Provide the [X, Y] coordinate of the cell's center where the given text is located.  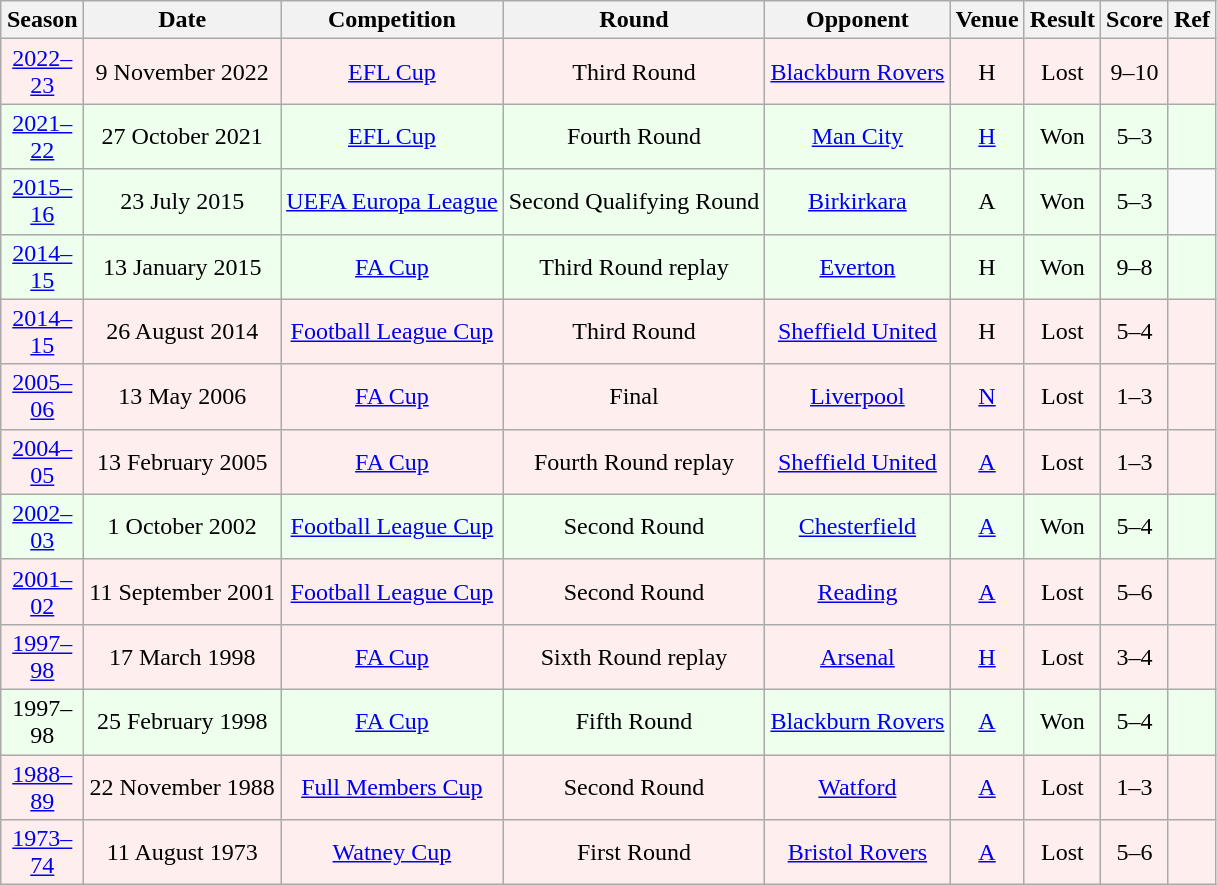
Season [42, 20]
Round [634, 20]
25 February 1998 [182, 722]
Watford [858, 786]
Birkirkara [858, 202]
First Round [634, 852]
Liverpool [858, 396]
13 February 2005 [182, 462]
2022–23 [42, 72]
Competition [392, 20]
Chesterfield [858, 526]
1988–89 [42, 786]
Second Qualifying Round [634, 202]
22 November 1988 [182, 786]
Man City [858, 136]
Venue [987, 20]
13 January 2015 [182, 266]
Result [1062, 20]
13 May 2006 [182, 396]
2002–03 [42, 526]
Bristol Rovers [858, 852]
2005–06 [42, 396]
11 August 1973 [182, 852]
Fourth Round replay [634, 462]
Opponent [858, 20]
11 September 2001 [182, 592]
Watney Cup [392, 852]
Ref [1192, 20]
Everton [858, 266]
Fifth Round [634, 722]
2004–05 [42, 462]
Date [182, 20]
2015–16 [42, 202]
23 July 2015 [182, 202]
Final [634, 396]
9–10 [1135, 72]
Score [1135, 20]
1973–74 [42, 852]
UEFA Europa League [392, 202]
27 October 2021 [182, 136]
Third Round replay [634, 266]
2001–02 [42, 592]
Full Members Cup [392, 786]
26 August 2014 [182, 332]
Arsenal [858, 656]
9–8 [1135, 266]
Reading [858, 592]
9 November 2022 [182, 72]
1 October 2002 [182, 526]
Sixth Round replay [634, 656]
17 March 1998 [182, 656]
2021–22 [42, 136]
3–4 [1135, 656]
Fourth Round [634, 136]
N [987, 396]
